Provide the (X, Y) coordinate of the cell's center where the given text is located.  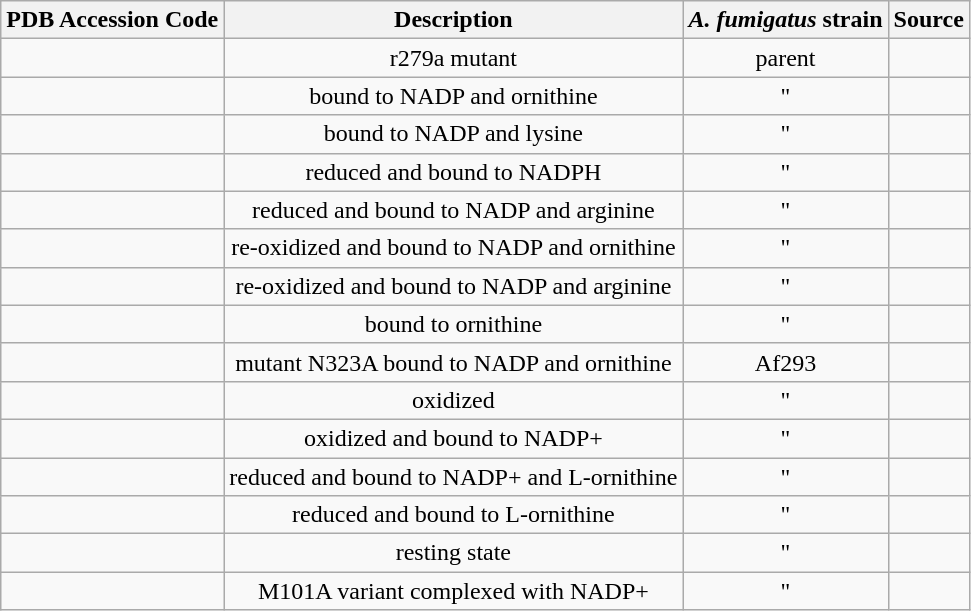
parent (786, 58)
re-oxidized and bound to NADP and ornithine (454, 248)
Af293 (786, 362)
mutant N323A bound to NADP and ornithine (454, 362)
PDB Accession Code (112, 20)
reduced and bound to NADPH (454, 172)
reduced and bound to NADP+ and L-ornithine (454, 477)
Source (928, 20)
bound to NADP and lysine (454, 134)
Description (454, 20)
re-oxidized and bound to NADP and arginine (454, 286)
bound to NADP and ornithine (454, 96)
oxidized and bound to NADP+ (454, 438)
bound to ornithine (454, 324)
oxidized (454, 400)
reduced and bound to NADP and arginine (454, 210)
reduced and bound to L-ornithine (454, 515)
M101A variant complexed with NADP+ (454, 591)
resting state (454, 553)
A. fumigatus strain (786, 20)
r279a mutant (454, 58)
